Capture the cell that displays the provided text and extract its [x, y] central coordinate. 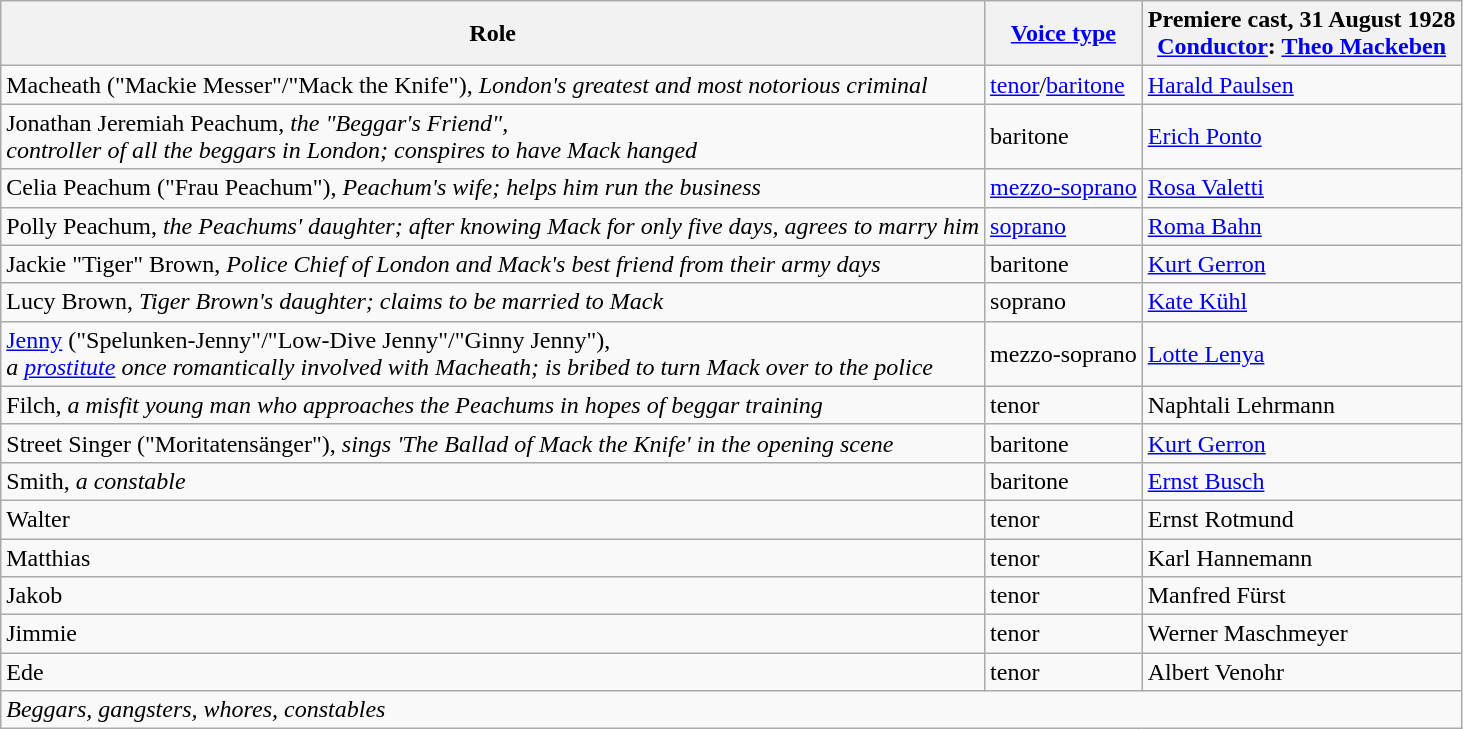
Jackie "Tiger" Brown, Police Chief of London and Mack's best friend from their army days [493, 264]
Roma Bahn [1302, 226]
Karl Hannemann [1302, 557]
Walter [493, 519]
Beggars, gangsters, whores, constables [731, 710]
Filch, a misfit young man who approaches the Peachums in hopes of beggar training [493, 405]
Rosa Valetti [1302, 188]
Role [493, 34]
Naphtali Lehrmann [1302, 405]
Albert Venohr [1302, 672]
Ernst Rotmund [1302, 519]
Voice type [1064, 34]
Lucy Brown, Tiger Brown's daughter; claims to be married to Mack [493, 302]
Erich Ponto [1302, 136]
Jonathan Jeremiah Peachum, the "Beggar's Friend",controller of all the beggars in London; conspires to have Mack hanged [493, 136]
Macheath ("Mackie Messer"/"Mack the Knife"), London's greatest and most notorious criminal [493, 85]
Werner Maschmeyer [1302, 634]
Celia Peachum ("Frau Peachum"), Peachum's wife; helps him run the business [493, 188]
Ede [493, 672]
Jakob [493, 596]
Kate Kühl [1302, 302]
Polly Peachum, the Peachums' daughter; after knowing Mack for only five days, agrees to marry him [493, 226]
tenor/baritone [1064, 85]
Lotte Lenya [1302, 354]
Harald Paulsen [1302, 85]
Matthias [493, 557]
Manfred Fürst [1302, 596]
Street Singer ("Moritatensänger"), sings 'The Ballad of Mack the Knife' in the opening scene [493, 443]
Jimmie [493, 634]
Smith, a constable [493, 481]
Ernst Busch [1302, 481]
Premiere cast, 31 August 1928Conductor: Theo Mackeben [1302, 34]
